Determine the (x, y) coordinate at the center of the cell enclosing the given text.  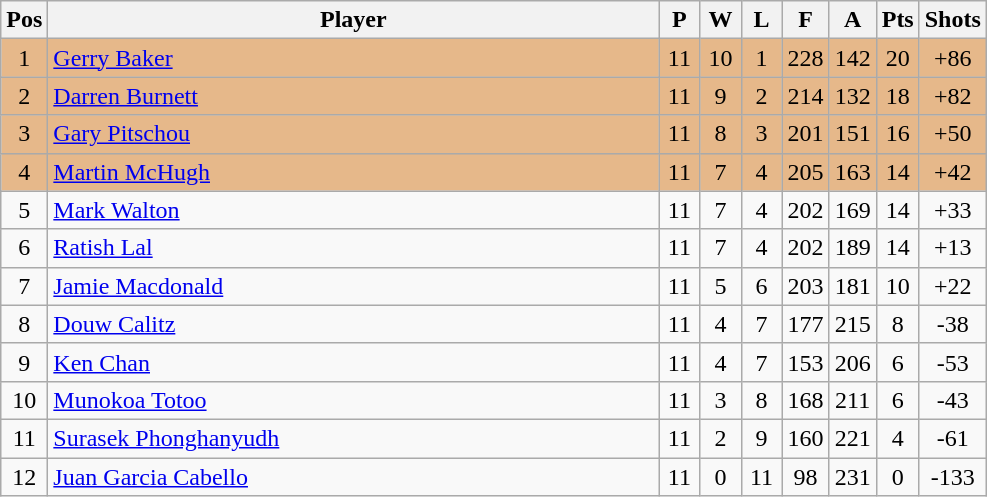
Martin McHugh (354, 172)
-43 (952, 400)
Douw Calitz (354, 324)
228 (806, 58)
+13 (952, 248)
-53 (952, 362)
214 (806, 96)
Shots (952, 20)
P (680, 20)
151 (852, 134)
Gerry Baker (354, 58)
169 (852, 210)
206 (852, 362)
-61 (952, 438)
Gary Pitschou (354, 134)
132 (852, 96)
181 (852, 286)
Pts (898, 20)
Mark Walton (354, 210)
+86 (952, 58)
A (852, 20)
231 (852, 477)
Ratish Lal (354, 248)
+82 (952, 96)
Pos (24, 20)
Surasek Phonghanyudh (354, 438)
153 (806, 362)
Darren Burnett (354, 96)
Player (354, 20)
163 (852, 172)
W (720, 20)
+50 (952, 134)
Ken Chan (354, 362)
12 (24, 477)
168 (806, 400)
+22 (952, 286)
211 (852, 400)
+33 (952, 210)
16 (898, 134)
20 (898, 58)
Juan Garcia Cabello (354, 477)
98 (806, 477)
205 (806, 172)
201 (806, 134)
160 (806, 438)
215 (852, 324)
L (762, 20)
Munokoa Totoo (354, 400)
F (806, 20)
-133 (952, 477)
18 (898, 96)
+42 (952, 172)
142 (852, 58)
203 (806, 286)
177 (806, 324)
-38 (952, 324)
Jamie Macdonald (354, 286)
189 (852, 248)
221 (852, 438)
